Identify which cell holds the provided text, then report its (x, y) central coordinate. 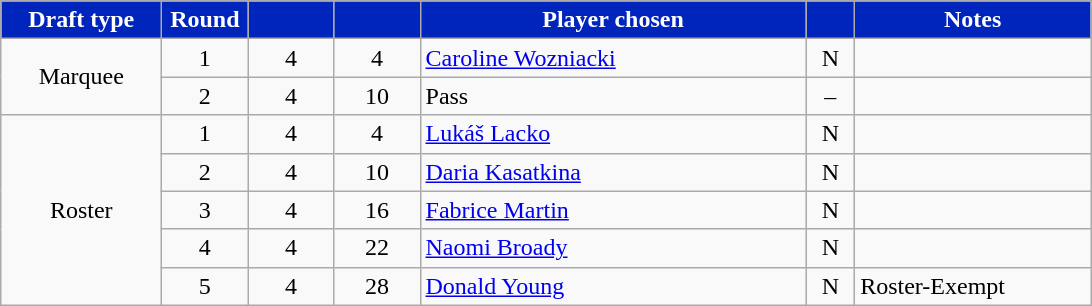
Lukáš Lacko (613, 134)
Draft type (82, 20)
Notes (973, 20)
Roster (82, 210)
16 (377, 210)
Roster-Exempt (973, 286)
Player chosen (613, 20)
Round (205, 20)
3 (205, 210)
Donald Young (613, 286)
22 (377, 248)
Daria Kasatkina (613, 172)
Fabrice Martin (613, 210)
Naomi Broady (613, 248)
28 (377, 286)
– (830, 96)
Pass (613, 96)
5 (205, 286)
Caroline Wozniacki (613, 58)
Marquee (82, 77)
